Extract the (x, y) coordinate from the center of the cell holding the provided text.  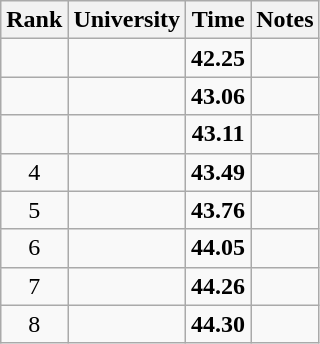
43.49 (218, 172)
Time (218, 20)
University (127, 20)
42.25 (218, 58)
43.06 (218, 96)
43.11 (218, 134)
43.76 (218, 210)
7 (34, 286)
Rank (34, 20)
44.05 (218, 248)
44.30 (218, 324)
4 (34, 172)
8 (34, 324)
44.26 (218, 286)
6 (34, 248)
5 (34, 210)
Notes (285, 20)
